Determine the [X, Y] coordinate at the center of the cell enclosing the given text.  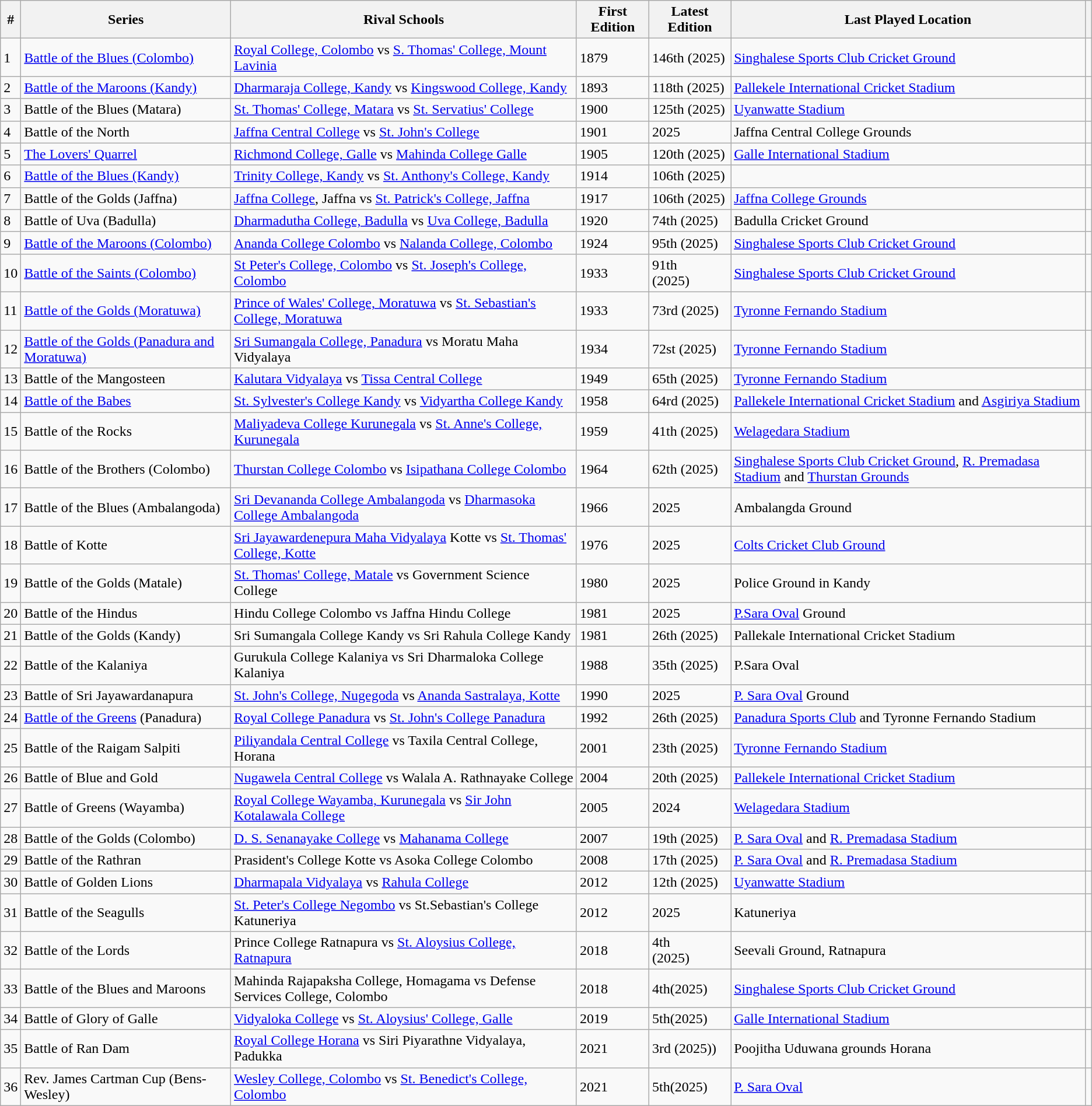
Mahinda Rajapaksha College, Homagama vs Defense Services College, Colombo [404, 988]
31 [10, 912]
St. Thomas' College, Matale vs Government Science College [404, 583]
Katuneriya [908, 912]
19th (2025) [689, 838]
72st (2025) [689, 349]
Colts Cricket Club Ground [908, 545]
Latest Edition [689, 20]
2004 [612, 778]
7 [10, 198]
1920 [612, 220]
Trinity College, Kandy vs St. Anthony's College, Kandy [404, 176]
Police Ground in Kandy [908, 583]
1958 [612, 401]
Royal College, Colombo vs S. Thomas' College, Mount Lavinia [404, 57]
26 [10, 778]
146th (2025) [689, 57]
Hindu College Colombo vs Jaffna Hindu College [404, 613]
1976 [612, 545]
14 [10, 401]
1905 [612, 154]
73rd (2025) [689, 310]
Last Played Location [908, 20]
Vidyaloka College vs St. Aloysius' College, Galle [404, 1019]
1959 [612, 432]
Dharmapala Vidyalaya vs Rahula College [404, 883]
Battle of Golden Lions [126, 883]
15 [10, 432]
118th (2025) [689, 87]
Seevali Ground, Ratnapura [908, 951]
1917 [612, 198]
1988 [612, 665]
30 [10, 883]
23th (2025) [689, 748]
19 [10, 583]
P. Sara Oval [908, 1086]
Badulla Cricket Ground [908, 220]
3 [10, 110]
1964 [612, 469]
12th (2025) [689, 883]
36 [10, 1086]
Ambalangda Ground [908, 508]
St. Sylvester's College Kandy vs Vidyartha College Kandy [404, 401]
Sri Sumangala College, Panadura vs Moratu Maha Vidyalaya [404, 349]
1924 [612, 243]
Prasident's College Kotte vs Asoka College Colombo [404, 860]
Battle of Uva (Badulla) [126, 220]
Panadura Sports Club and Tyronne Fernando Stadium [908, 717]
3rd (2025)) [689, 1049]
Battle of Glory of Galle [126, 1019]
13 [10, 379]
Battle of the North [126, 132]
10 [10, 273]
Jaffna Central College Grounds [908, 132]
1992 [612, 717]
Rev. James Cartman Cup (Bens-Wesley) [126, 1086]
Battle of the Rathran [126, 860]
125th (2025) [689, 110]
Ananda College Colombo vs Nalanda College, Colombo [404, 243]
2007 [612, 838]
Pallekele International Cricket Stadium and Asgiriya Stadium [908, 401]
Battle of the Hindus [126, 613]
Jaffna College Grounds [908, 198]
Battle of the Golds (Matale) [126, 583]
Battle of the Mangosteen [126, 379]
Battle of the Lords [126, 951]
Battle of the Seagulls [126, 912]
1980 [612, 583]
Series [126, 20]
Gurukula College Kalaniya vs Sri Dharmaloka College Kalaniya [404, 665]
Royal College Wayamba, Kurunegala vs Sir John Kotalawala College [404, 807]
Battle of the Golds (Kandy) [126, 635]
Sri Sumangala College Kandy vs Sri Rahula College Kandy [404, 635]
Pallekale International Cricket Stadium [908, 635]
16 [10, 469]
1914 [612, 176]
Poojitha Uduwana grounds Horana [908, 1049]
25 [10, 748]
Battle of the Brothers (Colombo) [126, 469]
9 [10, 243]
35 [10, 1049]
34 [10, 1019]
65th (2025) [689, 379]
D. S. Senanayake College vs Mahanama College [404, 838]
Battle of the Kalaniya [126, 665]
Nugawela Central College vs Walala A. Rathnayake College [404, 778]
41th (2025) [689, 432]
1 [10, 57]
Battle of the Blues (Ambalangoda) [126, 508]
Kalutara Vidyalaya vs Tissa Central College [404, 379]
35th (2025) [689, 665]
18 [10, 545]
Battle of the Golds (Colombo) [126, 838]
1893 [612, 87]
17 [10, 508]
Battle of the Greens (Panadura) [126, 717]
Battle of the Golds (Panadura and Moratuwa) [126, 349]
Battle of the Babes [126, 401]
First Edition [612, 20]
62th (2025) [689, 469]
# [10, 20]
95th (2025) [689, 243]
2008 [612, 860]
1879 [612, 57]
Battle of the Maroons (Kandy) [126, 87]
St. John's College, Nugegoda vs Ananda Sastralaya, Kotte [404, 695]
Maliyadeva College Kurunegala vs St. Anne's College, Kurunegala [404, 432]
Battle of the Rocks [126, 432]
Thurstan College Colombo vs Isipathana College Colombo [404, 469]
P.Sara Oval [908, 665]
64rd (2025) [689, 401]
Sri Devananda College Ambalangoda vs Dharmasoka College Ambalangoda [404, 508]
Sri Jayawardenepura Maha Vidyalaya Kotte vs St. Thomas' College, Kotte [404, 545]
Battle of the Blues (Kandy) [126, 176]
20th (2025) [689, 778]
Battle of the Raigam Salpiti [126, 748]
1934 [612, 349]
Dharmadutha College, Badulla vs Uva College, Badulla [404, 220]
St. Peter's College Negombo vs St.Sebastian's College Katuneriya [404, 912]
Battle of the Blues (Matara) [126, 110]
Prince of Wales' College, Moratuwa vs St. Sebastian's College, Moratuwa [404, 310]
1900 [612, 110]
29 [10, 860]
Royal College Horana vs Siri Piyarathne Vidyalaya, Padukka [404, 1049]
Jaffna Central College vs St. John's College [404, 132]
Jaffna College, Jaffna vs St. Patrick's College, Jaffna [404, 198]
Battle of the Blues and Maroons [126, 988]
Wesley College, Colombo vs St. Benedict's College, Colombo [404, 1086]
Prince College Ratnapura vs St. Aloysius College, Ratnapura [404, 951]
2019 [612, 1019]
2001 [612, 748]
17th (2025) [689, 860]
Piliyandala Central College vs Taxila Central College, Horana [404, 748]
Battle of the Maroons (Colombo) [126, 243]
2 [10, 87]
20 [10, 613]
Battle of Blue and Gold [126, 778]
Rival Schools [404, 20]
1949 [612, 379]
23 [10, 695]
Battle of the Golds (Jaffna) [126, 198]
74th (2025) [689, 220]
27 [10, 807]
1901 [612, 132]
8 [10, 220]
The Lovers' Quarrel [126, 154]
St Peter's College, Colombo vs St. Joseph's College, Colombo [404, 273]
Battle of the Saints (Colombo) [126, 273]
Richmond College, Galle vs Mahinda College Galle [404, 154]
Battle of the Golds (Moratuwa) [126, 310]
12 [10, 349]
32 [10, 951]
Battle of Greens (Wayamba) [126, 807]
P.Sara Oval Ground [908, 613]
2024 [689, 807]
2005 [612, 807]
Battle of the Blues (Colombo) [126, 57]
22 [10, 665]
Battle of Sri Jayawardanapura [126, 695]
28 [10, 838]
120th (2025) [689, 154]
P. Sara Oval Ground [908, 695]
Dharmaraja College, Kandy vs Kingswood College, Kandy [404, 87]
4 [10, 132]
24 [10, 717]
21 [10, 635]
Singhalese Sports Club Cricket Ground, R. Premadasa Stadium and Thurstan Grounds [908, 469]
Battle of Ran Dam [126, 1049]
Royal College Panadura vs St. John's College Panadura [404, 717]
33 [10, 988]
Battle of Kotte [126, 545]
1966 [612, 508]
11 [10, 310]
6 [10, 176]
St. Thomas' College, Matara vs St. Servatius' College [404, 110]
1990 [612, 695]
5 [10, 154]
91th(2025) [689, 273]
